Scan for the cell matching the given text and deliver its (x, y) coordinate at center. 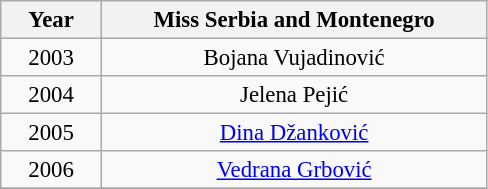
2003 (52, 58)
2006 (52, 170)
2004 (52, 95)
Miss Serbia and Montenegro (294, 20)
2005 (52, 133)
Year (52, 20)
Dina Džanković (294, 133)
Vedrana Grbović (294, 170)
Bojana Vujadinović (294, 58)
Jelena Pejić (294, 95)
